For the text-containing cell, return its midpoint in [x, y] coordinate format. 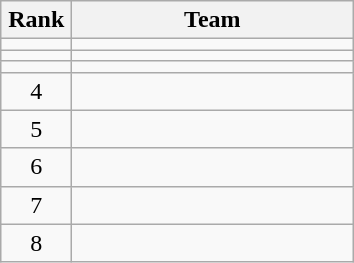
4 [36, 91]
Team [212, 20]
5 [36, 129]
8 [36, 243]
6 [36, 167]
Rank [36, 20]
7 [36, 205]
